Pinpoint the cell where the given text exists, returning its (X, Y) midpoint coordinate. 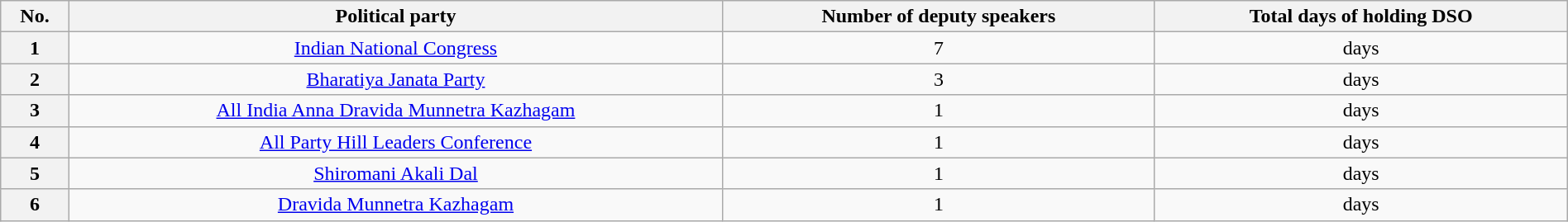
Political party (395, 17)
7 (939, 48)
Dravida Munnetra Kazhagam (395, 205)
6 (35, 205)
5 (35, 173)
Number of deputy speakers (939, 17)
All Party Hill Leaders Conference (395, 142)
All India Anna Dravida Munnetra Kazhagam (395, 111)
2 (35, 79)
4 (35, 142)
Total days of holding DSO (1361, 17)
Indian National Congress (395, 48)
Shiromani Akali Dal (395, 173)
Bharatiya Janata Party (395, 79)
No. (35, 17)
